Provide the (X, Y) coordinate of the cell's center where the given text is located.  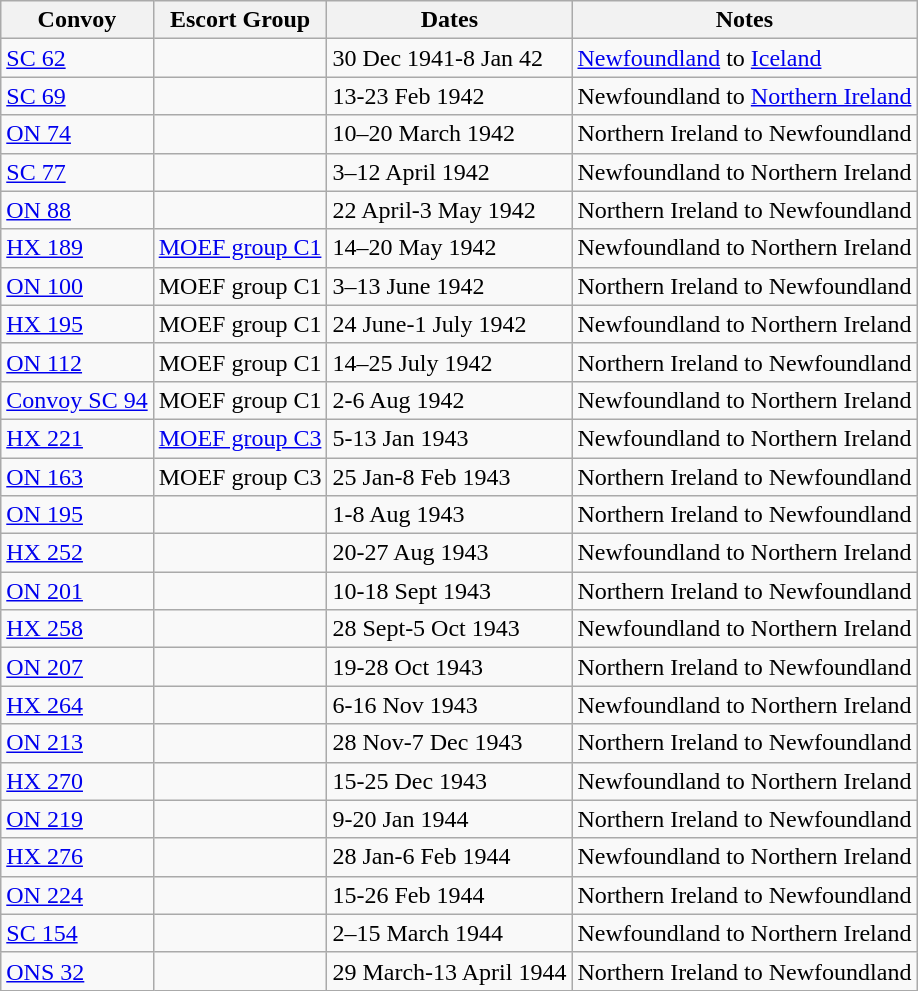
20-27 Aug 1943 (450, 553)
ON 219 (77, 819)
SC 154 (77, 933)
HX 270 (77, 781)
10-18 Sept 1943 (450, 591)
ON 201 (77, 591)
22 April-3 May 1942 (450, 210)
ON 74 (77, 134)
Convoy SC 94 (77, 400)
ON 100 (77, 286)
ON 112 (77, 362)
Newfoundland to Iceland (744, 58)
ON 88 (77, 210)
15-25 Dec 1943 (450, 781)
24 June-1 July 1942 (450, 324)
2-6 Aug 1942 (450, 400)
HX 258 (77, 629)
28 Jan-6 Feb 1944 (450, 857)
SC 69 (77, 96)
19-28 Oct 1943 (450, 667)
9-20 Jan 1944 (450, 819)
ON 207 (77, 667)
28 Sept-5 Oct 1943 (450, 629)
ON 195 (77, 515)
HX 189 (77, 248)
HX 276 (77, 857)
13-23 Feb 1942 (450, 96)
3–12 April 1942 (450, 172)
Notes (744, 20)
Escort Group (240, 20)
ONS 32 (77, 971)
14–20 May 1942 (450, 248)
ON 163 (77, 477)
6-16 Nov 1943 (450, 705)
HX 195 (77, 324)
HX 221 (77, 438)
ON 213 (77, 743)
HX 264 (77, 705)
3–13 June 1942 (450, 286)
ON 224 (77, 895)
10–20 March 1942 (450, 134)
1-8 Aug 1943 (450, 515)
Convoy (77, 20)
2–15 March 1944 (450, 933)
5-13 Jan 1943 (450, 438)
HX 252 (77, 553)
15-26 Feb 1944 (450, 895)
14–25 July 1942 (450, 362)
SC 62 (77, 58)
30 Dec 1941-8 Jan 42 (450, 58)
29 March-13 April 1944 (450, 971)
28 Nov-7 Dec 1943 (450, 743)
SC 77 (77, 172)
Dates (450, 20)
25 Jan-8 Feb 1943 (450, 477)
